Return the (x, y) coordinate for the center point of the cell that contains the specified text.  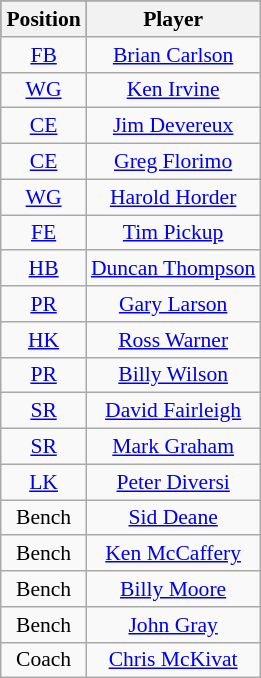
Jim Devereux (174, 126)
David Fairleigh (174, 411)
Chris McKivat (174, 660)
LK (43, 482)
Ken Irvine (174, 90)
John Gray (174, 625)
FE (43, 233)
Harold Horder (174, 197)
Billy Moore (174, 589)
Duncan Thompson (174, 269)
Greg Florimo (174, 162)
Tim Pickup (174, 233)
Ross Warner (174, 340)
Ken McCaffery (174, 554)
Player (174, 19)
Sid Deane (174, 518)
Mark Graham (174, 447)
Peter Diversi (174, 482)
Brian Carlson (174, 55)
Position (43, 19)
Coach (43, 660)
Gary Larson (174, 304)
Billy Wilson (174, 375)
HK (43, 340)
FB (43, 55)
HB (43, 269)
